Scan for the cell matching the given text and deliver its [x, y] coordinate at center. 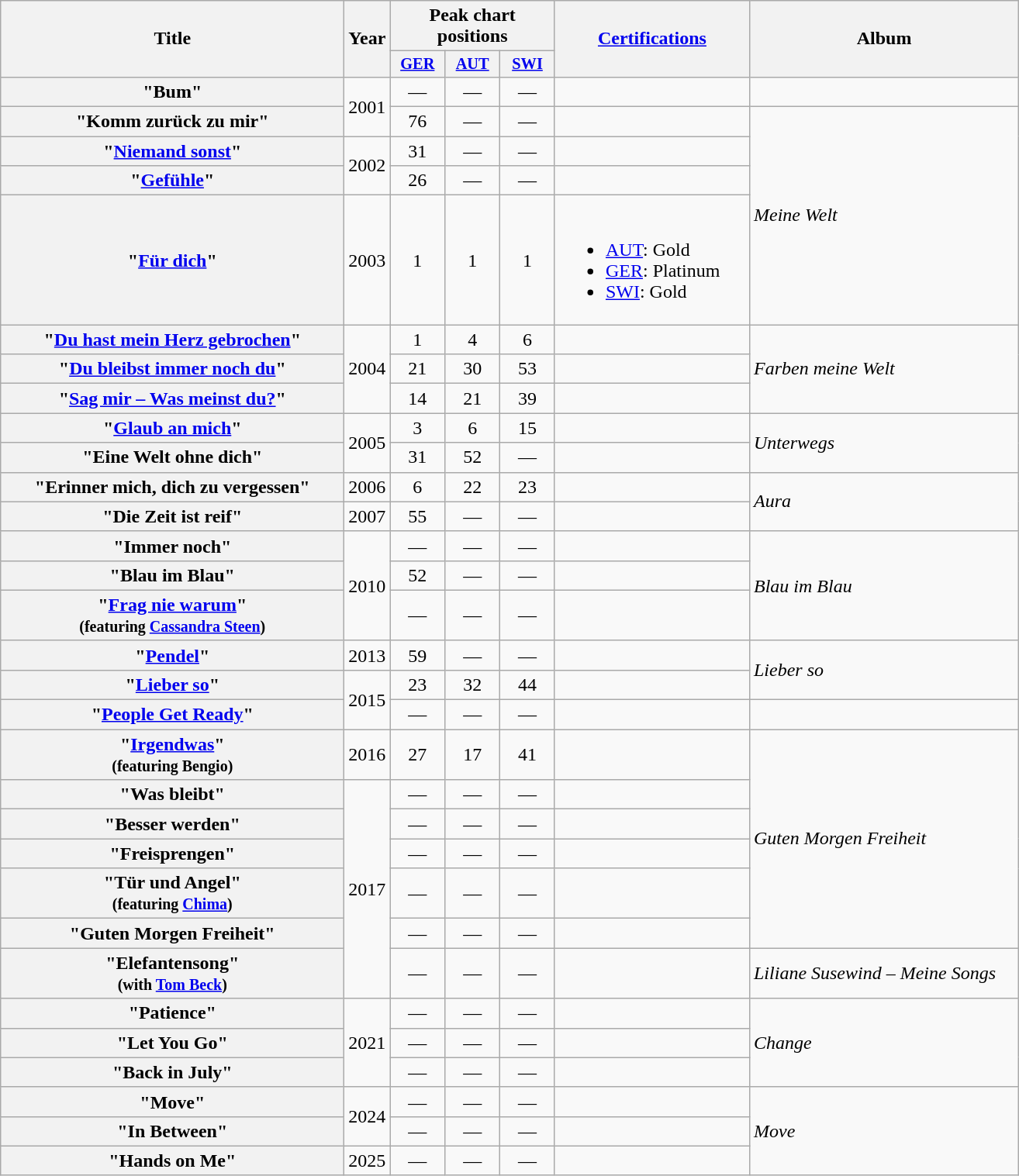
"Lieber so" [172, 685]
"Hands on Me" [172, 1160]
Lieber so [884, 670]
22 [473, 487]
2006 [368, 487]
"Du bleibst immer noch du" [172, 369]
2015 [368, 699]
59 [417, 655]
"Du hast mein Herz gebrochen" [172, 340]
"Komm zurück zu mir" [172, 122]
"Bum" [172, 91]
2002 [368, 166]
"Besser werden" [172, 824]
2005 [368, 443]
27 [417, 755]
"Pendel" [172, 655]
"Irgendwas"(featuring Bengio) [172, 755]
GER [417, 64]
39 [527, 398]
2004 [368, 369]
"Glaub an mich" [172, 428]
Unterwegs [884, 443]
44 [527, 685]
53 [527, 369]
"Freisprengen" [172, 854]
Year [368, 39]
"Für dich" [172, 260]
SWI [527, 64]
30 [473, 369]
2021 [368, 1043]
"Back in July" [172, 1072]
"Move" [172, 1102]
2007 [368, 516]
14 [417, 398]
Meine Welt [884, 216]
Farben meine Welt [884, 369]
Change [884, 1043]
3 [417, 428]
"Erinner mich, dich zu vergessen" [172, 487]
"Tür und Angel"(featuring Chima) [172, 893]
55 [417, 516]
"Blau im Blau" [172, 575]
Liliane Susewind – Meine Songs [884, 974]
"Gefühle" [172, 181]
2001 [368, 106]
17 [473, 755]
"Sag mir – Was meinst du?" [172, 398]
"Let You Go" [172, 1043]
Move [884, 1131]
Album [884, 39]
26 [417, 181]
2013 [368, 655]
4 [473, 340]
Guten Morgen Freiheit [884, 839]
AUT: GoldGER: PlatinumSWI: Gold [651, 260]
"Die Zeit ist reif" [172, 516]
"Frag nie warum"(featuring Cassandra Steen) [172, 616]
"Niemand sonst" [172, 151]
Peak chart positions [473, 26]
Blau im Blau [884, 586]
41 [527, 755]
2025 [368, 1160]
Aura [884, 502]
AUT [473, 64]
32 [473, 685]
"Elefantensong"(with Tom Beck) [172, 974]
15 [527, 428]
"In Between" [172, 1131]
"Guten Morgen Freiheit" [172, 933]
Title [172, 39]
76 [417, 122]
2010 [368, 586]
2024 [368, 1116]
2003 [368, 260]
2017 [368, 889]
"People Get Ready" [172, 715]
"Patience" [172, 1013]
2016 [368, 755]
"Was bleibt" [172, 795]
"Eine Welt ohne dich" [172, 457]
Certifications [651, 39]
"Immer noch" [172, 546]
